Detect which cell encompasses the target text, then output its (X, Y) center coordinate. 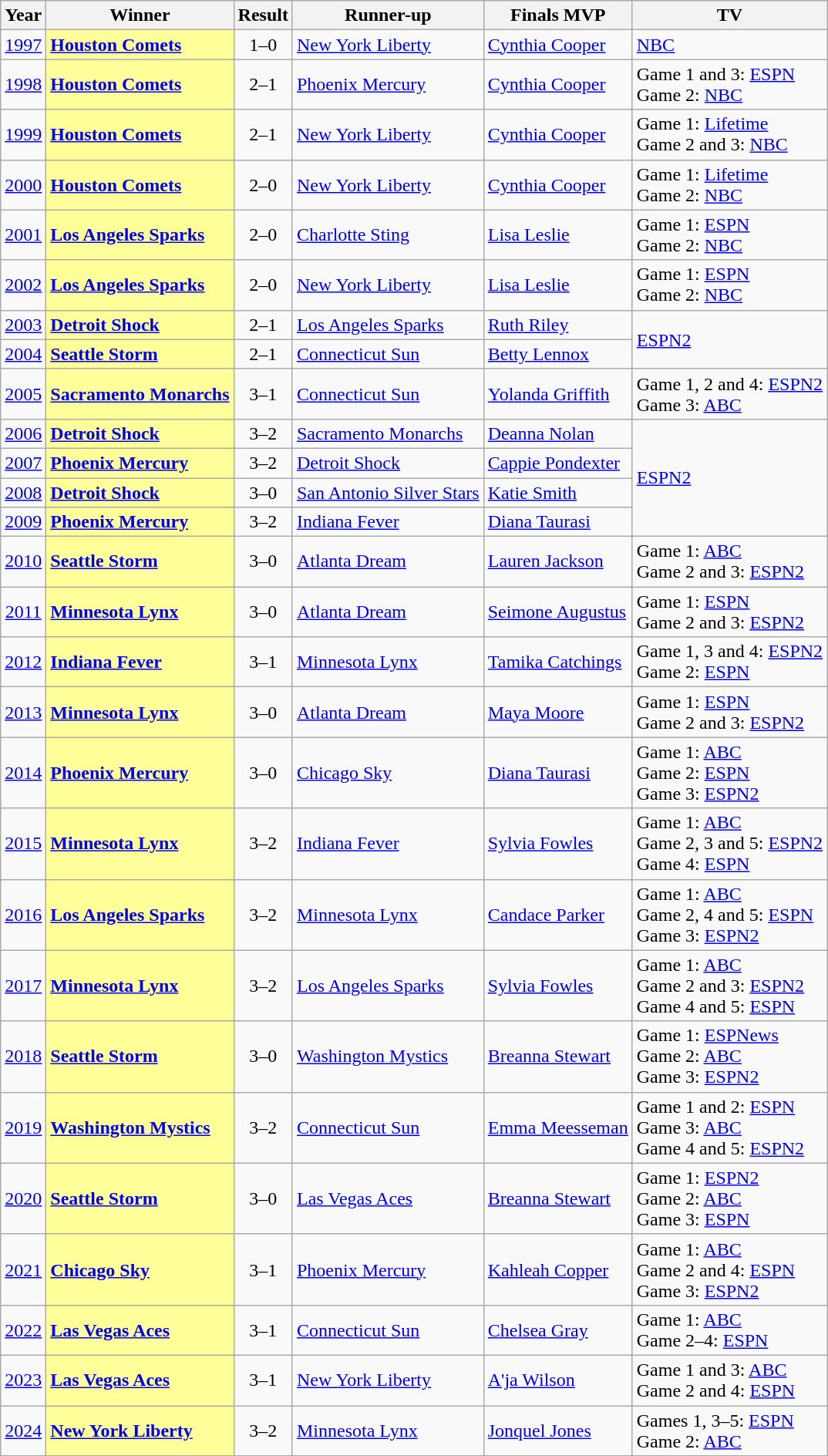
2012 (23, 662)
2013 (23, 713)
Charlotte Sting (388, 234)
2003 (23, 325)
Finals MVP (558, 15)
Result (263, 15)
Game 1: ABCGame 2 and 3: ESPN2 (729, 561)
Tamika Catchings (558, 662)
Game 1 and 2: ESPNGame 3: ABCGame 4 and 5: ESPN2 (729, 1127)
Betty Lennox (558, 354)
NBC (729, 45)
2023 (23, 1380)
Game 1: ABCGame 2: ESPNGame 3: ESPN2 (729, 773)
Game 1: ABCGame 2, 4 and 5: ESPNGame 3: ESPN2 (729, 915)
Game 1: ESPN2Game 2: ABCGame 3: ESPN (729, 1198)
2024 (23, 1430)
2005 (23, 393)
2008 (23, 493)
Game 1: ABCGame 2 and 3: ESPN2Game 4 and 5: ESPN (729, 986)
Game 1: ABCGame 2 and 4: ESPN Game 3: ESPN2 (729, 1269)
Game 1 and 3: ESPNGame 2: NBC (729, 85)
Katie Smith (558, 493)
Seimone Augustus (558, 612)
2007 (23, 463)
Chelsea Gray (558, 1330)
Game 1, 2 and 4: ESPN2Game 3: ABC (729, 393)
Candace Parker (558, 915)
2022 (23, 1330)
1–0 (263, 45)
Game 1: ABCGame 2–4: ESPN (729, 1330)
A'ja Wilson (558, 1380)
Ruth Riley (558, 325)
Game 1: ESPNewsGame 2: ABCGame 3: ESPN2 (729, 1057)
1998 (23, 85)
Kahleah Copper (558, 1269)
Year (23, 15)
Emma Meesseman (558, 1127)
Deanna Nolan (558, 433)
Game 1: ABCGame 2, 3 and 5: ESPN2Game 4: ESPN (729, 844)
Winner (140, 15)
2019 (23, 1127)
2006 (23, 433)
Games 1, 3–5: ESPNGame 2: ABC (729, 1430)
2001 (23, 234)
Game 1 and 3: ABCGame 2 and 4: ESPN (729, 1380)
2018 (23, 1057)
San Antonio Silver Stars (388, 493)
Game 1, 3 and 4: ESPN2Game 2: ESPN (729, 662)
Maya Moore (558, 713)
2009 (23, 522)
Jonquel Jones (558, 1430)
2010 (23, 561)
1997 (23, 45)
Runner-up (388, 15)
Lauren Jackson (558, 561)
2020 (23, 1198)
2021 (23, 1269)
Game 1: LifetimeGame 2 and 3: NBC (729, 134)
2017 (23, 986)
2000 (23, 185)
Cappie Pondexter (558, 463)
2011 (23, 612)
Yolanda Griffith (558, 393)
2016 (23, 915)
Game 1: LifetimeGame 2: NBC (729, 185)
TV (729, 15)
1999 (23, 134)
2004 (23, 354)
2014 (23, 773)
2015 (23, 844)
2002 (23, 285)
